For the text-containing cell, return its midpoint in [x, y] coordinate format. 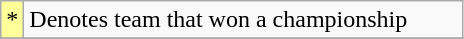
* [12, 20]
Denotes team that won a championship [243, 20]
